For the text-containing cell, return its midpoint in [X, Y] coordinate format. 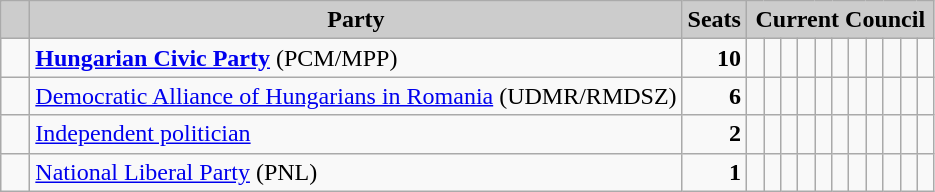
10 [714, 58]
6 [714, 96]
Democratic Alliance of Hungarians in Romania (UDMR/RMDSZ) [356, 96]
Party [356, 20]
Hungarian Civic Party (PCM/MPP) [356, 58]
Seats [714, 20]
1 [714, 172]
Current Council [840, 20]
Independent politician [356, 134]
2 [714, 134]
National Liberal Party (PNL) [356, 172]
